From the cell containing the given text, extract its center point as (x, y) coordinate. 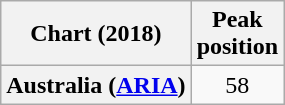
Chart (2018) (96, 34)
58 (237, 85)
Peakposition (237, 34)
Australia (ARIA) (96, 85)
